Identify which cell holds the provided text, then report its [X, Y] central coordinate. 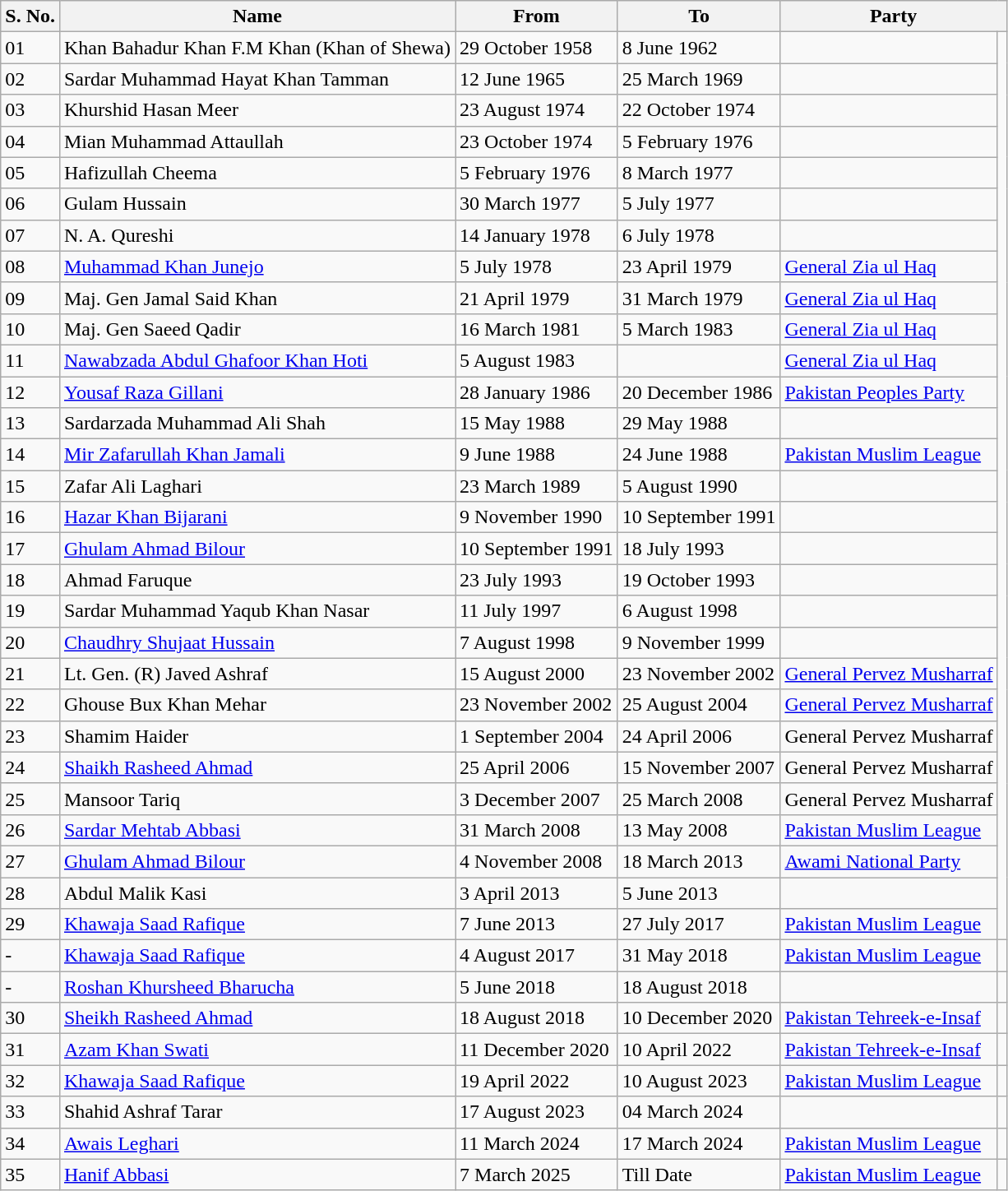
Nawabzada Abdul Ghafoor Khan Hoti [257, 360]
25 April 2006 [537, 767]
04 March 2024 [699, 1112]
10 [30, 329]
5 July 1977 [699, 204]
28 January 1986 [537, 392]
6 July 1978 [699, 235]
11 [30, 360]
24 [30, 767]
07 [30, 235]
23 July 1993 [537, 580]
Zafar Ali Laghari [257, 486]
25 March 1969 [699, 79]
10 December 2020 [699, 1018]
7 August 1998 [537, 642]
23 April 1979 [699, 266]
5 June 2013 [699, 892]
27 [30, 861]
Maj. Gen Saeed Qadir [257, 329]
Name [257, 16]
10 April 2022 [699, 1050]
34 [30, 1143]
Awais Leghari [257, 1143]
18 March 2013 [699, 861]
30 [30, 1018]
28 [30, 892]
14 [30, 455]
02 [30, 79]
5 March 1983 [699, 329]
Ghouse Bux Khan Mehar [257, 705]
S. No. [30, 16]
19 April 2022 [537, 1081]
Sardar Mehtab Abbasi [257, 830]
33 [30, 1112]
01 [30, 48]
25 March 2008 [699, 799]
23 August 1974 [537, 110]
5 June 2018 [537, 987]
20 December 1986 [699, 392]
11 March 2024 [537, 1143]
12 June 1965 [537, 79]
9 November 1999 [699, 642]
4 November 2008 [537, 861]
26 [30, 830]
09 [30, 298]
18 [30, 580]
31 March 2008 [537, 830]
31 March 1979 [699, 298]
35 [30, 1175]
5 August 1983 [537, 360]
19 [30, 611]
Sardarzada Muhammad Ali Shah [257, 424]
Lt. Gen. (R) Javed Ashraf [257, 674]
7 March 2025 [537, 1175]
Party [893, 16]
Muhammad Khan Junejo [257, 266]
03 [30, 110]
Shahid Ashraf Tarar [257, 1112]
23 [30, 736]
19 October 1993 [699, 580]
16 March 1981 [537, 329]
Hanif Abbasi [257, 1175]
05 [30, 173]
4 August 2017 [537, 956]
Khurshid Hasan Meer [257, 110]
9 November 1990 [537, 517]
Gulam Hussain [257, 204]
21 April 1979 [537, 298]
Mansoor Tariq [257, 799]
10 August 2023 [699, 1081]
31 [30, 1050]
18 July 1993 [699, 549]
8 June 1962 [699, 48]
8 March 1977 [699, 173]
16 [30, 517]
Sardar Muhammad Hayat Khan Tamman [257, 79]
29 [30, 925]
11 December 2020 [537, 1050]
Sardar Muhammad Yaqub Khan Nasar [257, 611]
22 [30, 705]
25 August 2004 [699, 705]
15 May 1988 [537, 424]
04 [30, 141]
1 September 2004 [537, 736]
9 June 1988 [537, 455]
24 June 1988 [699, 455]
From [537, 16]
30 March 1977 [537, 204]
31 May 2018 [699, 956]
Abdul Malik Kasi [257, 892]
24 April 2006 [699, 736]
Mian Muhammad Attaullah [257, 141]
Khan Bahadur Khan F.M Khan (Khan of Shewa) [257, 48]
Maj. Gen Jamal Said Khan [257, 298]
20 [30, 642]
N. A. Qureshi [257, 235]
Shamim Haider [257, 736]
12 [30, 392]
Pakistan Peoples Party [889, 392]
Sheikh Rasheed Ahmad [257, 1018]
14 January 1978 [537, 235]
Roshan Khursheed Bharucha [257, 987]
5 July 1978 [537, 266]
Shaikh Rasheed Ahmad [257, 767]
6 August 1998 [699, 611]
3 December 2007 [537, 799]
17 [30, 549]
29 October 1958 [537, 48]
5 August 1990 [699, 486]
Awami National Party [889, 861]
To [699, 16]
Mir Zafarullah Khan Jamali [257, 455]
27 July 2017 [699, 925]
21 [30, 674]
15 [30, 486]
Ahmad Faruque [257, 580]
23 October 1974 [537, 141]
22 October 1974 [699, 110]
17 August 2023 [537, 1112]
13 [30, 424]
3 April 2013 [537, 892]
06 [30, 204]
15 August 2000 [537, 674]
08 [30, 266]
32 [30, 1081]
Hafizullah Cheema [257, 173]
23 March 1989 [537, 486]
Chaudhry Shujaat Hussain [257, 642]
Till Date [699, 1175]
Azam Khan Swati [257, 1050]
15 November 2007 [699, 767]
7 June 2013 [537, 925]
17 March 2024 [699, 1143]
11 July 1997 [537, 611]
25 [30, 799]
13 May 2008 [699, 830]
Yousaf Raza Gillani [257, 392]
29 May 1988 [699, 424]
Hazar Khan Bijarani [257, 517]
